Pinpoint the cell where the given text exists, returning its [X, Y] midpoint coordinate. 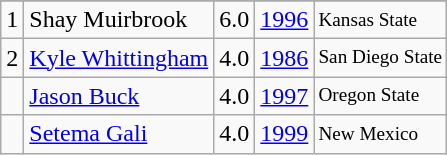
1997 [284, 96]
Setema Gali [119, 134]
San Diego State [380, 58]
1986 [284, 58]
1999 [284, 134]
2 [12, 58]
Kyle Whittingham [119, 58]
Oregon State [380, 96]
New Mexico [380, 134]
Jason Buck [119, 96]
1 [12, 20]
Shay Muirbrook [119, 20]
Kansas State [380, 20]
1996 [284, 20]
6.0 [234, 20]
